Search for the cell housing the specified text and yield its (x, y) center coordinate. 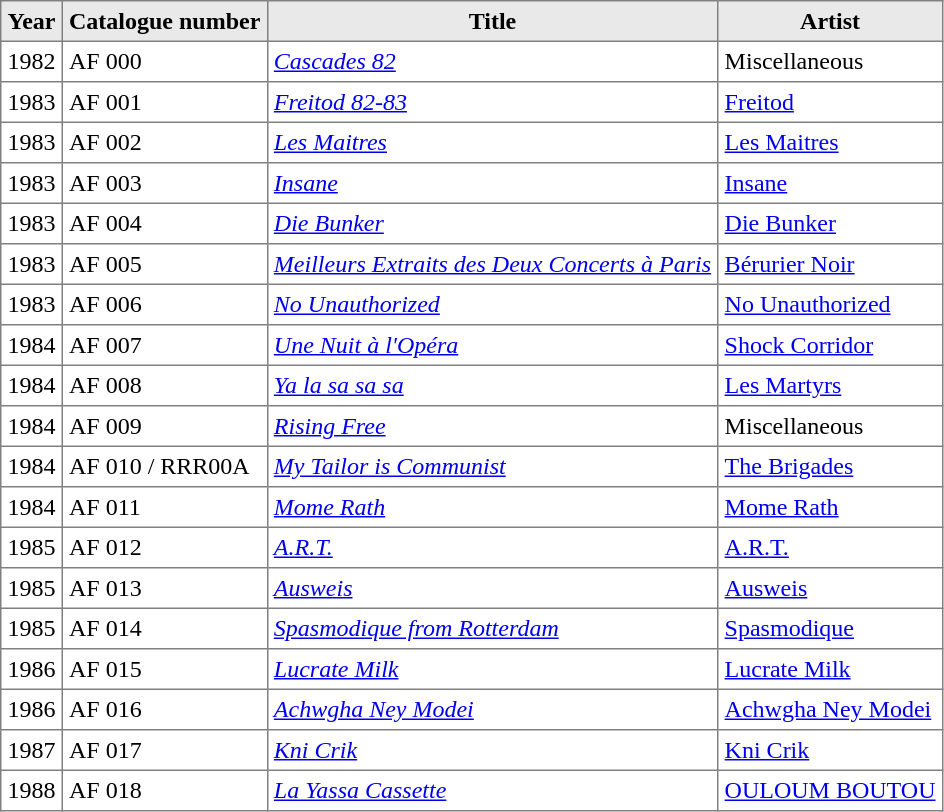
Title (492, 21)
AF 017 (164, 750)
The Brigades (830, 466)
AF 012 (164, 547)
AF 009 (164, 426)
1987 (32, 750)
La Yassa Cassette (492, 790)
Shock Corridor (830, 345)
My Tailor is Communist (492, 466)
AF 010 / RRR00A (164, 466)
AF 000 (164, 61)
1988 (32, 790)
OULOUM BOUTOU (830, 790)
AF 001 (164, 102)
Catalogue number (164, 21)
Une Nuit à l'Opéra (492, 345)
Ya la sa sa sa (492, 385)
Artist (830, 21)
Spasmodique from Rotterdam (492, 628)
AF 005 (164, 264)
AF 018 (164, 790)
AF 006 (164, 304)
AF 003 (164, 183)
AF 007 (164, 345)
Les Martyrs (830, 385)
Cascades 82 (492, 61)
AF 004 (164, 223)
AF 014 (164, 628)
Freitod 82-83 (492, 102)
Bérurier Noir (830, 264)
AF 015 (164, 669)
AF 013 (164, 588)
Meilleurs Extraits des Deux Concerts à Paris (492, 264)
AF 016 (164, 709)
Year (32, 21)
AF 008 (164, 385)
AF 002 (164, 142)
Freitod (830, 102)
1982 (32, 61)
AF 011 (164, 507)
Rising Free (492, 426)
Spasmodique (830, 628)
